Determine the [x, y] coordinate at the center of the cell enclosing the given text.  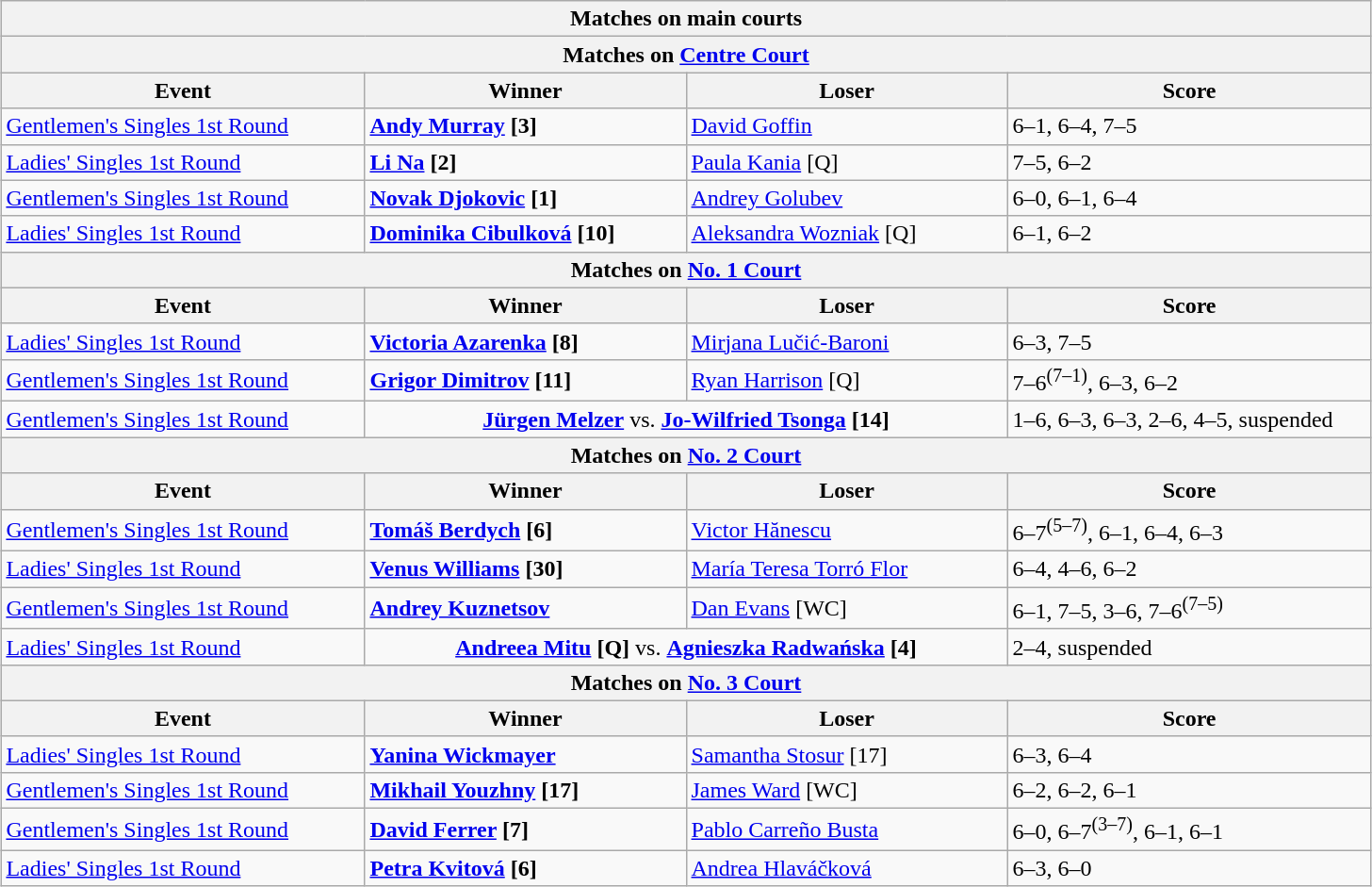
1–6, 6–3, 6–3, 2–6, 4–5, suspended [1189, 419]
Aleksandra Wozniak [Q] [846, 234]
Li Na [2] [526, 162]
6–0, 6–7(3–7), 6–1, 6–1 [1189, 830]
6–3, 7–5 [1189, 341]
6–4, 4–6, 6–2 [1189, 569]
6–2, 6–2, 6–1 [1189, 791]
Jürgen Melzer vs. Jo-Wilfried Tsonga [14] [686, 419]
Matches on Centre Court [686, 55]
Victoria Azarenka [8] [526, 341]
James Ward [WC] [846, 791]
Dominika Cibulková [10] [526, 234]
Matches on No. 2 Court [686, 455]
Novak Djokovic [1] [526, 198]
Andreea Mitu [Q] vs. Agnieszka Radwańska [4] [686, 647]
Andrea Hlaváčková [846, 868]
Samantha Stosur [17] [846, 754]
2–4, suspended [1189, 647]
Venus Williams [30] [526, 569]
Petra Kvitová [6] [526, 868]
Tomáš Berdych [6] [526, 530]
Dan Evans [WC] [846, 609]
Matches on No. 3 Court [686, 682]
6–3, 6–4 [1189, 754]
Ryan Harrison [Q] [846, 381]
Pablo Carreño Busta [846, 830]
Grigor Dimitrov [11] [526, 381]
6–0, 6–1, 6–4 [1189, 198]
Matches on No. 1 Court [686, 270]
6–1, 6–4, 7–5 [1189, 126]
David Ferrer [7] [526, 830]
7–5, 6–2 [1189, 162]
6–1, 6–2 [1189, 234]
Matches on main courts [686, 19]
Andrey Kuznetsov [526, 609]
6–7(5–7), 6–1, 6–4, 6–3 [1189, 530]
Paula Kania [Q] [846, 162]
María Teresa Torró Flor [846, 569]
Andy Murray [3] [526, 126]
Andrey Golubev [846, 198]
7–6(7–1), 6–3, 6–2 [1189, 381]
6–3, 6–0 [1189, 868]
Yanina Wickmayer [526, 754]
6–1, 7–5, 3–6, 7–6(7–5) [1189, 609]
Mirjana Lučić-Baroni [846, 341]
Victor Hănescu [846, 530]
David Goffin [846, 126]
Mikhail Youzhny [17] [526, 791]
